Locate the cell with the specified text and output its [x, y] center coordinate. 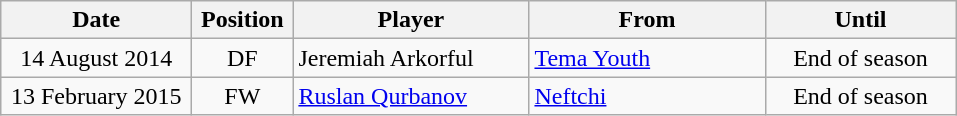
Player [411, 20]
From [647, 20]
14 August 2014 [96, 58]
Tema Youth [647, 58]
DF [242, 58]
Ruslan Qurbanov [411, 96]
Neftchi [647, 96]
13 February 2015 [96, 96]
Date [96, 20]
Position [242, 20]
Jeremiah Arkorful [411, 58]
FW [242, 96]
Until [860, 20]
